Pinpoint the cell where the given text exists, returning its (x, y) midpoint coordinate. 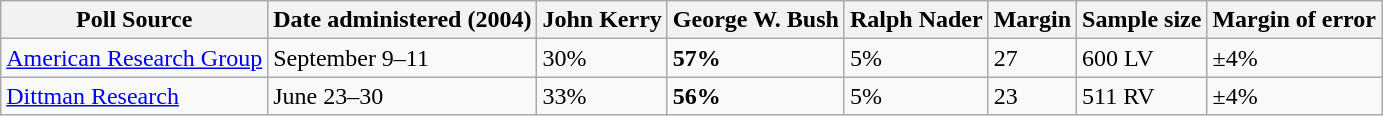
600 LV (1142, 58)
27 (1032, 58)
June 23–30 (402, 96)
57% (756, 58)
George W. Bush (756, 20)
56% (756, 96)
Dittman Research (134, 96)
23 (1032, 96)
Poll Source (134, 20)
Date administered (2004) (402, 20)
American Research Group (134, 58)
30% (602, 58)
33% (602, 96)
September 9–11 (402, 58)
Margin (1032, 20)
Ralph Nader (916, 20)
511 RV (1142, 96)
John Kerry (602, 20)
Margin of error (1294, 20)
Sample size (1142, 20)
